Scan for the cell matching the given text and deliver its (X, Y) coordinate at center. 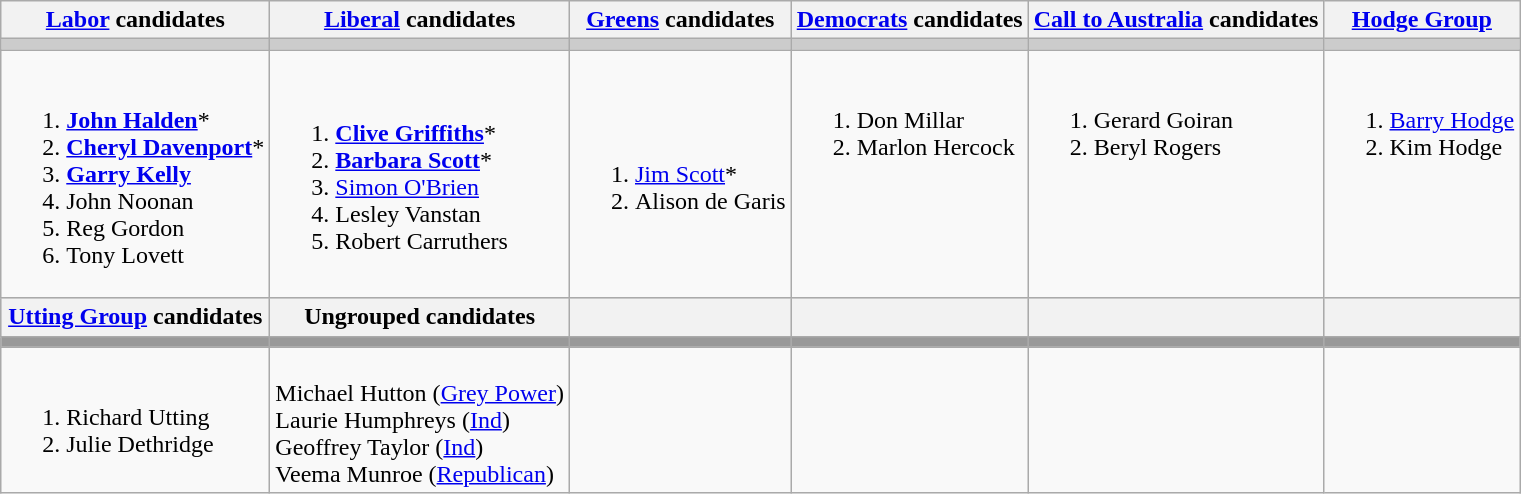
Call to Australia candidates (1176, 20)
Hodge Group (1422, 20)
Democrats candidates (910, 20)
John Halden*Cheryl Davenport*Garry KellyJohn NoonanReg GordonTony Lovett (136, 174)
Clive Griffiths*Barbara Scott*Simon O'BrienLesley VanstanRobert Carruthers (420, 174)
Michael Hutton (Grey Power) Laurie Humphreys (Ind) Geoffrey Taylor (Ind) Veema Munroe (Republican) (420, 420)
Liberal candidates (420, 20)
Utting Group candidates (136, 317)
Ungrouped candidates (420, 317)
Gerard GoiranBeryl Rogers (1176, 174)
Barry HodgeKim Hodge (1422, 174)
Jim Scott*Alison de Garis (680, 174)
Richard UttingJulie Dethridge (136, 420)
Don MillarMarlon Hercock (910, 174)
Greens candidates (680, 20)
Labor candidates (136, 20)
